For the text-containing cell, return its midpoint in [x, y] coordinate format. 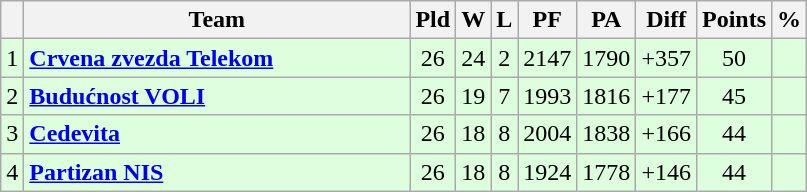
Diff [666, 20]
PF [548, 20]
1 [12, 58]
+166 [666, 134]
+146 [666, 172]
19 [474, 96]
2147 [548, 58]
1790 [606, 58]
2004 [548, 134]
3 [12, 134]
% [790, 20]
24 [474, 58]
1924 [548, 172]
1778 [606, 172]
Pld [433, 20]
4 [12, 172]
Partizan NIS [217, 172]
1838 [606, 134]
PA [606, 20]
45 [734, 96]
W [474, 20]
Points [734, 20]
L [504, 20]
7 [504, 96]
1816 [606, 96]
Cedevita [217, 134]
+357 [666, 58]
Team [217, 20]
50 [734, 58]
1993 [548, 96]
+177 [666, 96]
Budućnost VOLI [217, 96]
Crvena zvezda Telekom [217, 58]
